Provide the (X, Y) coordinate of the cell's center where the given text is located.  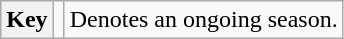
Denotes an ongoing season. (204, 20)
Key (27, 20)
